Provide the [x, y] coordinate of the cell's center where the given text is located.  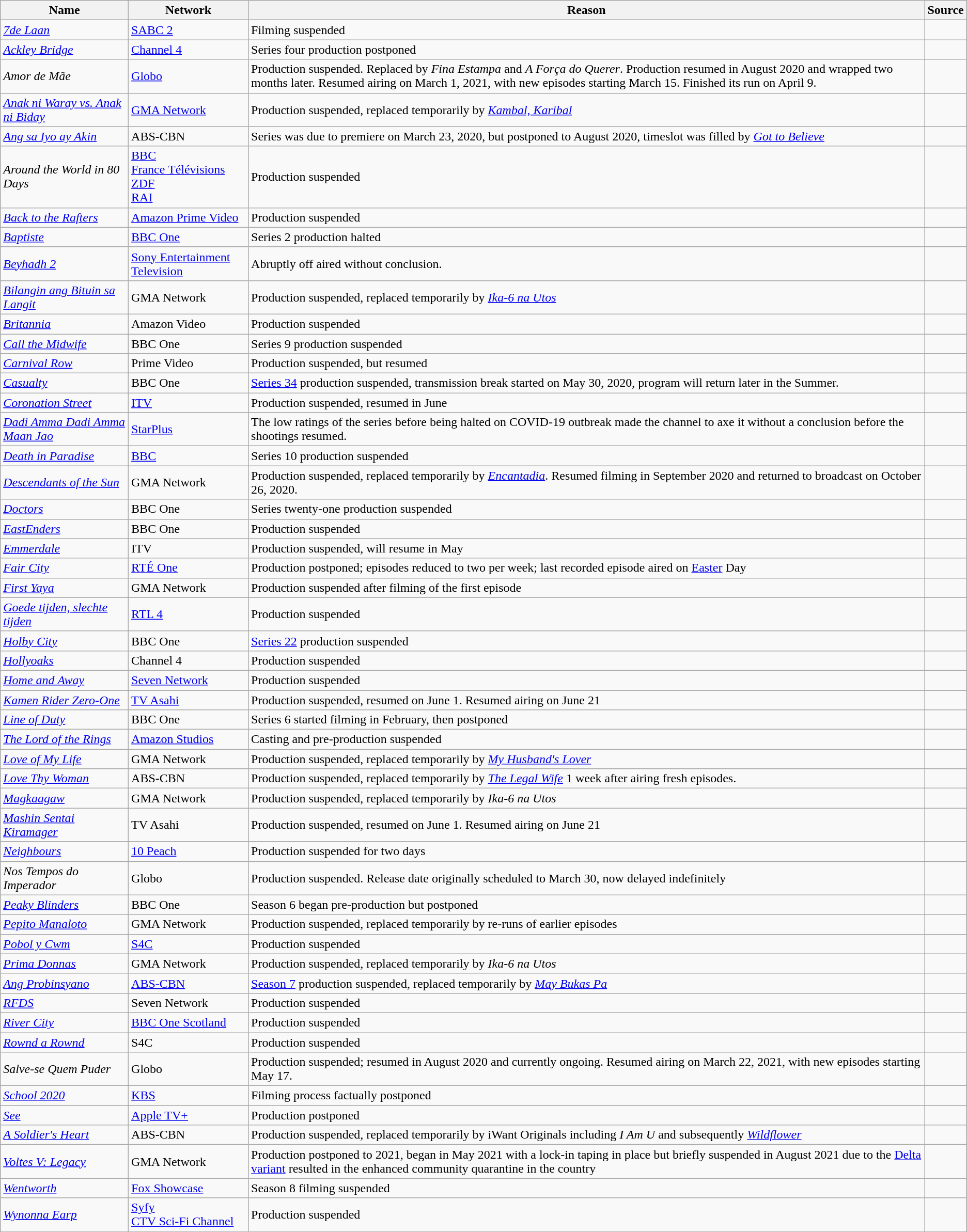
Production suspended, resumed in June [587, 403]
Source [945, 10]
The low ratings of the series before being halted on COVID-19 outbreak made the channel to axe it without a conclusion before the shootings resumed. [587, 430]
Production suspended, replaced temporarily by iWant Originals including I Am U and subsequently Wildflower [587, 1135]
Network [189, 10]
Production suspended, but resumed [587, 364]
Production postponed [587, 1115]
Peaky Blinders [65, 905]
Season 8 filming suspended [587, 1188]
Season 7 production suspended, replaced temporarily by May Bukas Pa [587, 983]
Series twenty-one production suspended [587, 509]
Fair City [65, 568]
BBCFrance TélévisionsZDFRAI [189, 177]
RFDS [65, 1003]
Prima Donnas [65, 964]
Series 9 production suspended [587, 343]
Season 6 began pre-production but postponed [587, 905]
Neighbours [65, 851]
Abruptly off aired without conclusion. [587, 263]
Ang Probinsyano [65, 983]
Pepito Manaloto [65, 924]
Kamen Rider Zero-One [65, 700]
Amazon Prime Video [189, 217]
Production suspended, replaced temporarily by Kambal, Karibal [587, 109]
Voltes V: Legacy [65, 1162]
Production suspended, replaced temporarily by re-runs of earlier episodes [587, 924]
Mashin Sentai Kiramager [65, 825]
Descendants of the Sun [65, 482]
Dadi Amma Dadi Amma Maan Jao [65, 430]
Series 10 production suspended [587, 456]
Reason [587, 10]
Amor de Mãe [65, 76]
Nos Tempos do Imperador [65, 878]
Love of My Life [65, 759]
KBS [189, 1096]
Production suspended, replaced temporarily by Encantadia. Resumed filming in September 2020 and returned to broadcast on October 26, 2020. [587, 482]
Wentworth [65, 1188]
Call the Midwife [65, 343]
Amazon Studios [189, 739]
Casting and pre-production suspended [587, 739]
Series 34 production suspended, transmission break started on May 30, 2020, program will return later in the Summer. [587, 383]
Doctors [65, 509]
The Lord of the Rings [65, 739]
SABC 2 [189, 30]
Production suspended; resumed in August 2020 and currently ongoing. Resumed airing on March 22, 2021, with new episodes starting May 17. [587, 1069]
Anak ni Waray vs. Anak ni Biday [65, 109]
Production suspended for two days [587, 851]
Ackley Bridge [65, 50]
Production postponed; episodes reduced to two per week; last recorded episode aired on Easter Day [587, 568]
Pobol y Cwm [65, 944]
Fox Showcase [189, 1188]
School 2020 [65, 1096]
Rownd a Rownd [65, 1043]
First Yaya [65, 588]
Production suspended, will resume in May [587, 548]
Wynonna Earp [65, 1214]
RTÉ One [189, 568]
Beyhadh 2 [65, 263]
SyfyCTV Sci-Fi Channel [189, 1214]
Casualty [65, 383]
Production suspended after filming of the first episode [587, 588]
Filming process factually postponed [587, 1096]
Prime Video [189, 364]
BBC One Scotland [189, 1022]
Love Thy Woman [65, 779]
Britannia [65, 324]
Filming suspended [587, 30]
Ang sa Iyo ay Akin [65, 136]
Carnival Row [65, 364]
Holby City [65, 641]
Baptiste [65, 237]
Salve-se Quem Puder [65, 1069]
Home and Away [65, 680]
River City [65, 1022]
Name [65, 10]
Production suspended. Release date originally scheduled to March 30, now delayed indefinitely [587, 878]
Around the World in 80 Days [65, 177]
Bilangin ang Bituin sa Langit [65, 297]
Series four production postponed [587, 50]
Goede tijden, slechte tijden [65, 614]
EastEnders [65, 529]
Production suspended, replaced temporarily by My Husband's Lover [587, 759]
Amazon Video [189, 324]
7de Laan [65, 30]
Series was due to premiere on March 23, 2020, but postponed to August 2020, timeslot was filled by Got to Believe [587, 136]
Series 2 production halted [587, 237]
Emmerdale [65, 548]
Line of Duty [65, 720]
RTL 4 [189, 614]
Magkaagaw [65, 798]
BBC [189, 456]
10 Peach [189, 851]
Series 6 started filming in February, then postponed [587, 720]
See [65, 1115]
Sony Entertainment Television [189, 263]
Coronation Street [65, 403]
Series 22 production suspended [587, 641]
Back to the Rafters [65, 217]
Hollyoaks [65, 660]
Apple TV+ [189, 1115]
StarPlus [189, 430]
Death in Paradise [65, 456]
Production suspended, replaced temporarily by The Legal Wife 1 week after airing fresh episodes. [587, 779]
A Soldier's Heart [65, 1135]
